Extract the [x, y] coordinate from the center of the cell holding the provided text.  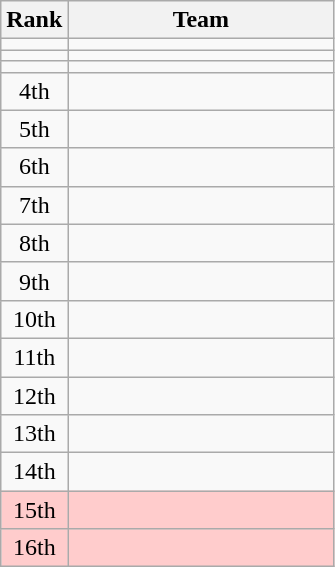
15th [34, 510]
10th [34, 319]
Team [201, 20]
13th [34, 434]
7th [34, 205]
12th [34, 395]
14th [34, 472]
6th [34, 167]
8th [34, 243]
5th [34, 129]
9th [34, 281]
16th [34, 548]
Rank [34, 20]
4th [34, 91]
11th [34, 357]
